Capture the cell that displays the provided text and extract its [X, Y] central coordinate. 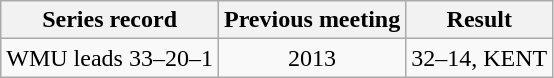
Series record [110, 20]
Previous meeting [312, 20]
Result [480, 20]
32–14, KENT [480, 58]
WMU leads 33–20–1 [110, 58]
2013 [312, 58]
